From the cell containing the given text, extract its center point as (x, y) coordinate. 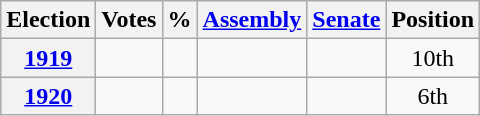
% (180, 20)
1919 (48, 58)
Senate (346, 20)
1920 (48, 96)
Election (48, 20)
6th (433, 96)
10th (433, 58)
Votes (129, 20)
Assembly (252, 20)
Position (433, 20)
